Search for the cell housing the specified text and yield its (X, Y) center coordinate. 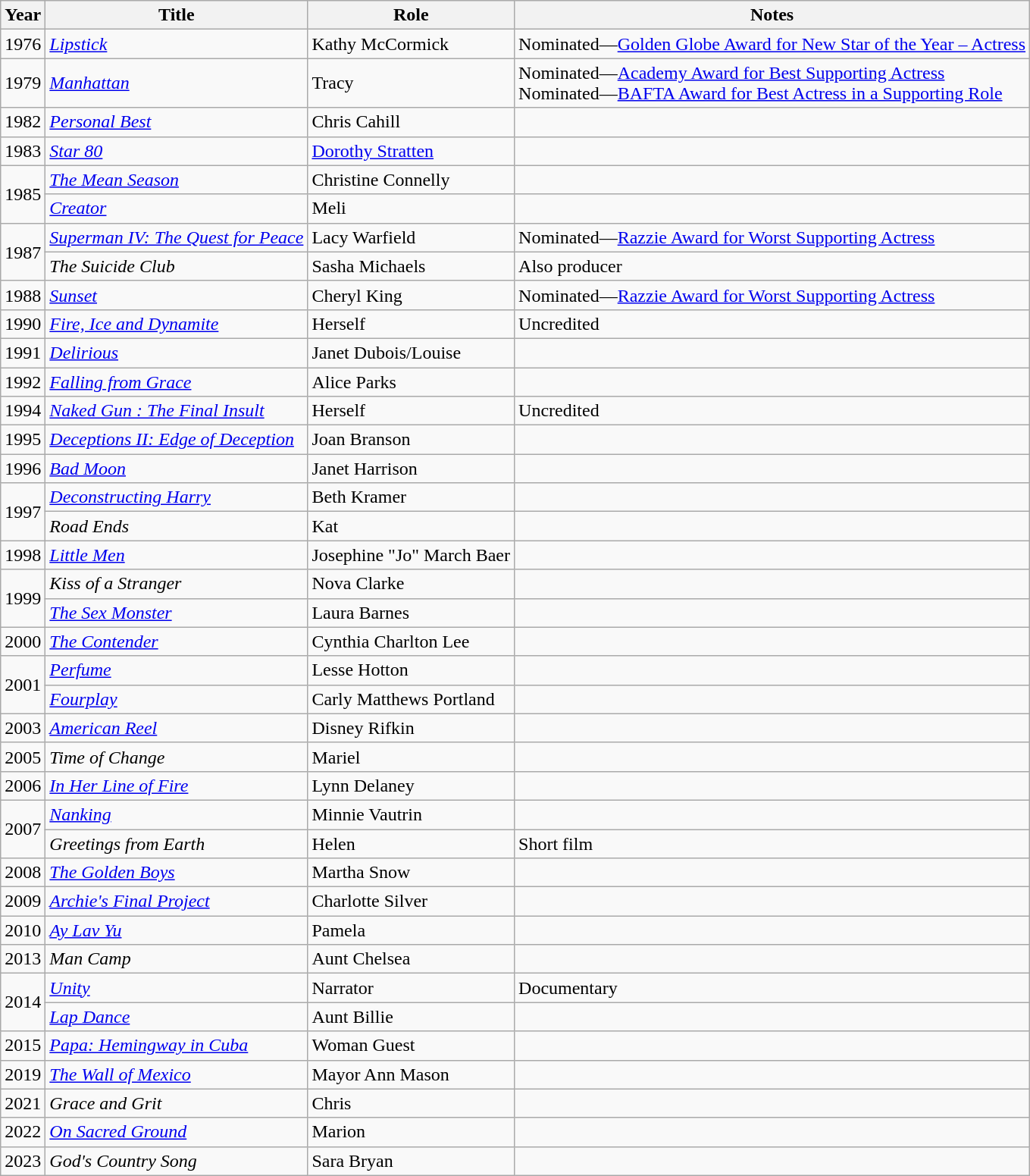
1995 (23, 440)
Naked Gun : The Final Insult (177, 411)
Alice Parks (411, 381)
Disney Rifkin (411, 728)
Lap Dance (177, 1017)
1979 (23, 83)
Ay Lav Yu (177, 930)
Greetings from Earth (177, 844)
Aunt Chelsea (411, 959)
2009 (23, 902)
Title (177, 15)
The Wall of Mexico (177, 1074)
Delirious (177, 353)
Sara Bryan (411, 1161)
1982 (23, 122)
American Reel (177, 728)
Narrator (411, 988)
Kathy McCormick (411, 44)
Superman IV: The Quest for Peace (177, 237)
2003 (23, 728)
Star 80 (177, 151)
1999 (23, 598)
2019 (23, 1074)
Tracy (411, 83)
Unity (177, 988)
Charlotte Silver (411, 902)
Pamela (411, 930)
2006 (23, 786)
2014 (23, 1002)
Dorothy Stratten (411, 151)
2007 (23, 829)
Joan Branson (411, 440)
1996 (23, 469)
Perfume (177, 670)
2021 (23, 1103)
Archie's Final Project (177, 902)
1988 (23, 295)
Short film (772, 844)
Year (23, 15)
2008 (23, 873)
Man Camp (177, 959)
Meli (411, 209)
Christine Connelly (411, 180)
2015 (23, 1046)
Woman Guest (411, 1046)
The Contender (177, 641)
Fire, Ice and Dynamite (177, 324)
Sasha Michaels (411, 266)
Falling from Grace (177, 381)
The Sex Monster (177, 613)
Personal Best (177, 122)
Little Men (177, 555)
Papa: Hemingway in Cuba (177, 1046)
Bad Moon (177, 469)
Creator (177, 209)
2000 (23, 641)
Notes (772, 15)
1997 (23, 512)
1983 (23, 151)
Deceptions II: Edge of Deception (177, 440)
1987 (23, 252)
Fourplay (177, 699)
Janet Harrison (411, 469)
Janet Dubois/Louise (411, 353)
2001 (23, 685)
Lipstick (177, 44)
Manhattan (177, 83)
Beth Kramer (411, 497)
Josephine "Jo" March Baer (411, 555)
1994 (23, 411)
Lynn Delaney (411, 786)
Aunt Billie (411, 1017)
Cheryl King (411, 295)
Sunset (177, 295)
On Sacred Ground (177, 1132)
Role (411, 15)
Martha Snow (411, 873)
Nominated—Golden Globe Award for New Star of the Year – Actress (772, 44)
Nominated—Academy Award for Best Supporting ActressNominated—BAFTA Award for Best Actress in a Supporting Role (772, 83)
2005 (23, 757)
Cynthia Charlton Lee (411, 641)
Mariel (411, 757)
1991 (23, 353)
Helen (411, 844)
Mayor Ann Mason (411, 1074)
1976 (23, 44)
Nova Clarke (411, 584)
1992 (23, 381)
Kat (411, 526)
Also producer (772, 266)
1990 (23, 324)
In Her Line of Fire (177, 786)
2010 (23, 930)
Chris (411, 1103)
Grace and Grit (177, 1103)
Nanking (177, 814)
Kiss of a Stranger (177, 584)
The Golden Boys (177, 873)
Lacy Warfield (411, 237)
God's Country Song (177, 1161)
Marion (411, 1132)
Chris Cahill (411, 122)
The Mean Season (177, 180)
1998 (23, 555)
Documentary (772, 988)
2022 (23, 1132)
1985 (23, 194)
Minnie Vautrin (411, 814)
Carly Matthews Portland (411, 699)
Deconstructing Harry (177, 497)
2023 (23, 1161)
Lesse Hotton (411, 670)
2013 (23, 959)
Laura Barnes (411, 613)
Road Ends (177, 526)
The Suicide Club (177, 266)
Time of Change (177, 757)
